For the text-containing cell, return its midpoint in (X, Y) coordinate format. 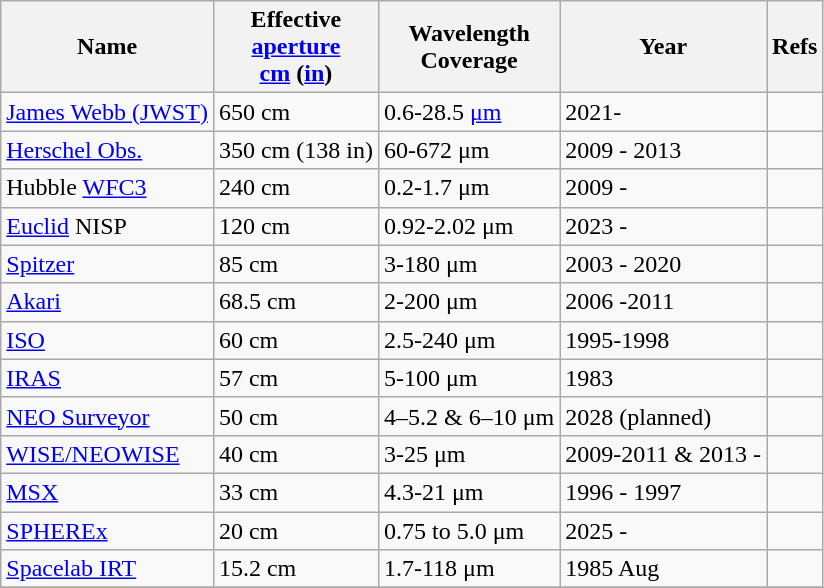
2021- (664, 112)
Hubble WFC3 (108, 188)
WISE/NEOWISE (108, 454)
4–5.2 & 6–10 μm (468, 416)
Akari (108, 302)
120 cm (296, 226)
2028 (planned) (664, 416)
2009 - 2013 (664, 150)
1995-1998 (664, 340)
3-25 μm (468, 454)
IRAS (108, 378)
0.75 to 5.0 μm (468, 531)
0.2-1.7 μm (468, 188)
240 cm (296, 188)
Effective aperture cm (in) (296, 47)
NEO Surveyor (108, 416)
5-100 μm (468, 378)
40 cm (296, 454)
1983 (664, 378)
Name (108, 47)
15.2 cm (296, 569)
60 cm (296, 340)
350 cm (138 in) (296, 150)
2.5-240 μm (468, 340)
2-200 μm (468, 302)
0.92-2.02 μm (468, 226)
2009 - (664, 188)
Refs (795, 47)
60-672 μm (468, 150)
1.7-118 μm (468, 569)
2009-2011 & 2013 - (664, 454)
1985 Aug (664, 569)
650 cm (296, 112)
1996 - 1997 (664, 492)
2003 - 2020 (664, 264)
SPHEREx (108, 531)
2023 - (664, 226)
Year (664, 47)
Spacelab IRT (108, 569)
Euclid NISP (108, 226)
57 cm (296, 378)
James Webb (JWST) (108, 112)
MSX (108, 492)
Wavelength Coverage (468, 47)
2006 -2011 (664, 302)
ISO (108, 340)
50 cm (296, 416)
68.5 cm (296, 302)
4.3-21 μm (468, 492)
0.6-28.5 μm (468, 112)
33 cm (296, 492)
20 cm (296, 531)
3-180 μm (468, 264)
2025 - (664, 531)
85 cm (296, 264)
Herschel Obs. (108, 150)
Spitzer (108, 264)
